Capture the cell that displays the provided text and extract its (X, Y) central coordinate. 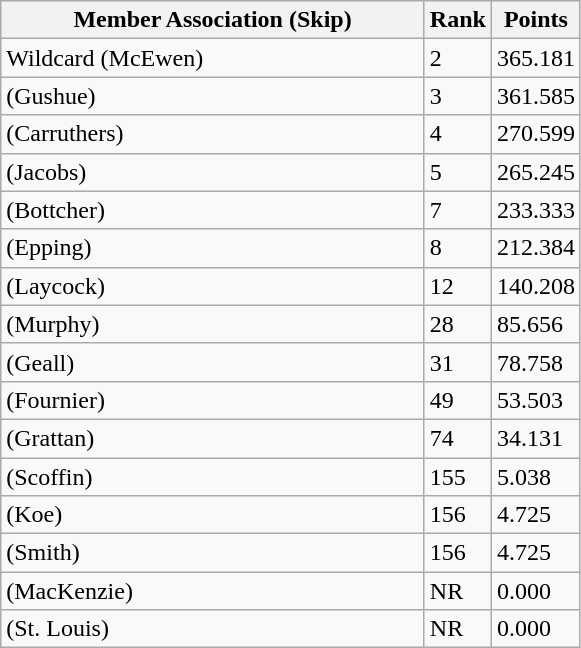
Member Association (Skip) (213, 20)
49 (458, 400)
(Smith) (213, 553)
265.245 (536, 172)
140.208 (536, 286)
(MacKenzie) (213, 591)
12 (458, 286)
233.333 (536, 210)
4 (458, 134)
31 (458, 362)
5.038 (536, 477)
(Epping) (213, 248)
(St. Louis) (213, 629)
(Laycock) (213, 286)
(Bottcher) (213, 210)
(Fournier) (213, 400)
(Jacobs) (213, 172)
2 (458, 58)
3 (458, 96)
7 (458, 210)
78.758 (536, 362)
85.656 (536, 324)
365.181 (536, 58)
(Grattan) (213, 438)
28 (458, 324)
(Geall) (213, 362)
53.503 (536, 400)
74 (458, 438)
(Murphy) (213, 324)
Points (536, 20)
8 (458, 248)
34.131 (536, 438)
(Carruthers) (213, 134)
155 (458, 477)
(Koe) (213, 515)
Rank (458, 20)
Wildcard (McEwen) (213, 58)
(Gushue) (213, 96)
361.585 (536, 96)
(Scoffin) (213, 477)
270.599 (536, 134)
212.384 (536, 248)
5 (458, 172)
